Scan for the cell matching the given text and deliver its (x, y) coordinate at center. 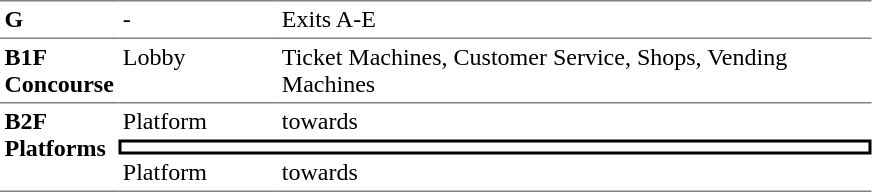
Exits A-E (574, 19)
Ticket Machines, Customer Service, Shops, Vending Machines (574, 71)
B1FConcourse (59, 71)
Lobby (198, 71)
B2FPlatforms (59, 148)
- (198, 19)
G (59, 19)
